Output the (x, y) coordinate of the center of the cell containing the given text.  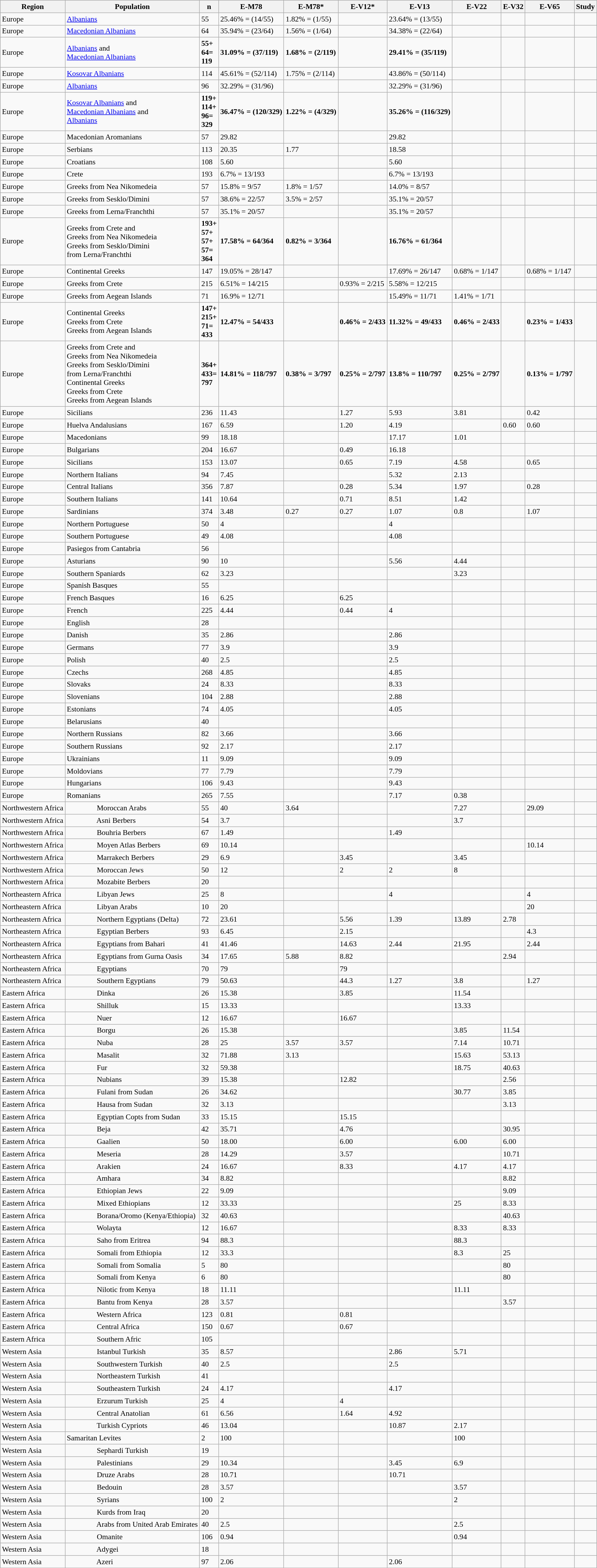
5.58% = 12/215 (419, 284)
8.57 (251, 1352)
0.49 (363, 450)
50.63 (251, 981)
6.51% = 14/215 (251, 284)
E-V12* (363, 7)
204 (209, 450)
13.04 (251, 1426)
Study (586, 7)
16.9% = 12/71 (251, 296)
Moldovians (132, 771)
5.32 (419, 475)
Hausa from Sudan (132, 1105)
Libyan Arabs (132, 907)
71.88 (251, 1055)
265 (209, 796)
7.55 (251, 796)
53.13 (513, 1055)
Southern Spaniards (132, 574)
46 (209, 1426)
14.81% = 118/797 (251, 374)
12.82 (363, 1080)
E-M78 (251, 7)
29.41% = (35/119) (419, 53)
Bulgarians (132, 450)
Nilotic from Kenya (132, 1290)
0.38% = 3/797 (311, 374)
21.95 (477, 944)
Nuer (132, 1018)
39 (209, 1080)
1.8% = 1/57 (311, 187)
82 (209, 734)
34.62 (251, 1092)
153 (209, 462)
E-V22 (477, 7)
7.19 (419, 462)
Dinka (132, 993)
12.47% = 54/433 (251, 322)
35.94% = (23/64) (251, 31)
Southern Portuguese (132, 536)
Adygei (132, 1549)
35.26% = (116/329) (419, 112)
96 (209, 86)
4.3 (550, 932)
Sardinians (132, 512)
Slovaks (132, 684)
Druze Arabs (132, 1475)
Germans (132, 648)
16.76% = 61/364 (419, 241)
Serbians (132, 150)
Northern Italians (132, 475)
Kosovar Albanians andMacedonian Albanians andAlbanians (132, 112)
Northeastern Turkish (132, 1376)
123 (209, 1315)
113 (209, 150)
Palestinians (132, 1463)
Northern Egyptians (Delta) (132, 919)
Borana/Oromo (Kenya/Ethiopia) (132, 1216)
3.8 (477, 981)
1.41% = 1/71 (477, 296)
92 (209, 747)
Macedonian Albanians (132, 31)
13.89 (477, 919)
Czechs (132, 672)
64 (209, 31)
Somali from Somalia (132, 1265)
1.77 (311, 150)
10.64 (251, 499)
17.65 (251, 956)
6 (209, 1277)
Meseria (132, 1154)
17.17 (419, 438)
23.64% = (13/55) (419, 19)
Danish (132, 635)
n (209, 7)
Southern Italians (132, 499)
54 (209, 820)
Romanians (132, 796)
Greeks from Nea Nikomedeia (132, 187)
Western Africa (132, 1315)
5 (209, 1265)
Continental GreeksGreeks from CreteGreeks from Aegean Islands (132, 322)
Macedonian Aromanians (132, 137)
Bouhria Berbers (132, 833)
3.48 (251, 512)
Greeks from Sesklo/Dimini (132, 199)
1.42 (477, 499)
Wolayta (132, 1228)
Nuba (132, 1043)
16.18 (419, 450)
Kurds from Iraq (132, 1512)
Southern Russians (132, 747)
Fur (132, 1068)
0.93% = 2/215 (363, 284)
Syrians (132, 1500)
0.44 (363, 611)
49 (209, 536)
E-V32 (513, 7)
French Basques (132, 598)
0.42 (550, 413)
268 (209, 672)
Crete (132, 174)
0.13% = 1/797 (550, 374)
356 (209, 487)
Pasiegos from Cantabria (132, 549)
Somali from Ethiopia (132, 1253)
93 (209, 932)
1.20 (363, 425)
8.51 (419, 499)
29.09 (550, 808)
15.49% = 11/71 (419, 296)
7.27 (477, 808)
French (132, 611)
Moroccan Jews (132, 870)
Marrakech Berbers (132, 858)
1.64 (363, 1413)
44.3 (363, 981)
17.69% = 26/147 (419, 272)
56 (209, 549)
147+215+71=433 (209, 322)
Egyptian Copts from Sudan (132, 1117)
Turkish Cypriots (132, 1426)
Mozabite Berbers (132, 882)
14.29 (251, 1154)
Central Italians (132, 487)
Greeks from Crete (132, 284)
Gaalien (132, 1142)
Masalit (132, 1055)
2.94 (513, 956)
7.45 (251, 475)
19 (209, 1450)
62 (209, 574)
3.5% = 2/57 (311, 199)
167 (209, 425)
193+57+57+57=364 (209, 241)
0.38 (477, 796)
55+64=119 (209, 53)
90 (209, 561)
33.33 (251, 1204)
Estonians (132, 709)
42 (209, 1129)
Continental Greeks (132, 272)
English (132, 623)
Croatians (132, 162)
Somali from Kenya (132, 1277)
1.22% = (4/329) (311, 112)
4.19 (419, 425)
2.15 (363, 932)
1.97 (477, 487)
4.58 (477, 462)
22 (209, 1191)
18.75 (477, 1068)
15 (209, 1006)
35.71 (251, 1129)
E-V65 (550, 7)
5.71 (477, 1352)
97 (209, 1562)
36.47% = (120/329) (251, 112)
Greeks from Crete andGreeks from Nea NikomedeiaGreeks from Sesklo/Diminifrom Lerna/Franchthi (132, 241)
Saho from Eritrea (132, 1241)
38.6% = 22/57 (251, 199)
E-V13 (419, 7)
25.46% = (14/55) (251, 19)
Greeks from Lerna/Franchthi (132, 212)
4.76 (363, 1129)
Azeri (132, 1562)
Southern Egyptians (132, 981)
1.75% = (2/114) (311, 74)
Moroccan Arabs (132, 808)
16 (209, 598)
Polish (132, 660)
Greeks from Aegean Islands (132, 296)
Erzurum Turkish (132, 1401)
20.35 (251, 150)
6.45 (251, 932)
11.32% = 49/433 (419, 322)
Asturians (132, 561)
5.93 (419, 413)
Istanbul Turkish (132, 1352)
45.61% = (52/114) (251, 74)
141 (209, 499)
Spanish Basques (132, 586)
7.17 (419, 796)
33.3 (251, 1253)
Arabs from United Arab Emirates (132, 1525)
1.68% = (2/119) (311, 53)
Northern Russians (132, 734)
Nubians (132, 1080)
Southwestern Turkish (132, 1364)
2.13 (477, 475)
114 (209, 74)
71 (209, 296)
11 (209, 759)
Asni Berbers (132, 820)
104 (209, 697)
Bantu from Kenya (132, 1302)
E-M78* (311, 7)
Macedonians (132, 438)
Southeastern Turkish (132, 1389)
Fulani from Sudan (132, 1092)
Central Africa (132, 1327)
7.14 (477, 1043)
0.8 (477, 512)
374 (209, 512)
108 (209, 162)
Arakien (132, 1166)
17.58% = 64/364 (251, 241)
3.64 (311, 808)
Amhara (132, 1179)
14.0% = 8/57 (419, 187)
Ukrainians (132, 759)
0.71 (363, 499)
43.86% = (50/114) (419, 74)
8.3 (477, 1253)
14.63 (363, 944)
59.38 (251, 1068)
Sephardi Turkish (132, 1450)
72 (209, 919)
Borgu (132, 1031)
150 (209, 1327)
10.34 (251, 1463)
67 (209, 833)
Bedouin (132, 1488)
Omanite (132, 1537)
Southern Afric (132, 1339)
Egyptians from Gurna Oasis (132, 956)
99 (209, 438)
7.87 (251, 487)
2.78 (513, 919)
30.77 (477, 1092)
1.82% = (1/55) (311, 19)
31.09% = (37/119) (251, 53)
1.01 (477, 438)
236 (209, 413)
11.43 (251, 413)
Egyptians (132, 969)
13.8% = 110/797 (419, 374)
Population (132, 7)
41.46 (251, 944)
69 (209, 845)
Hungarians (132, 783)
19.05% = 28/147 (251, 272)
Shilluk (132, 1006)
34.38% = (22/64) (419, 31)
18.18 (251, 438)
Egyptians from Bahari (132, 944)
3.81 (477, 413)
2.56 (513, 1080)
225 (209, 611)
193 (209, 174)
Slovenians (132, 697)
Moyen Atlas Berbers (132, 845)
0.82% = 3/364 (311, 241)
10.87 (419, 1426)
Huelva Andalusians (132, 425)
74 (209, 709)
Ethiopian Jews (132, 1191)
18.00 (251, 1142)
Libyan Jews (132, 895)
0.23% = 1/433 (550, 322)
30.95 (513, 1129)
215 (209, 284)
23.61 (251, 919)
13.07 (251, 462)
5.34 (419, 487)
6.59 (251, 425)
Samaritan Levites (132, 1438)
6.56 (251, 1413)
61 (209, 1413)
1.39 (419, 919)
Northern Portuguese (132, 524)
Egyptian Berbers (132, 932)
Region (33, 7)
Beja (132, 1129)
Belarusians (132, 722)
364+433=797 (209, 374)
18.58 (419, 150)
15.8% = 9/57 (251, 187)
Albanians and Macedonian Albanians (132, 53)
Central Anatolian (132, 1413)
105 (209, 1339)
33 (209, 1117)
15.63 (477, 1055)
Kosovar Albanians (132, 74)
1.56% = (1/64) (311, 31)
4.92 (419, 1413)
Mixed Ethiopians (132, 1204)
119+114+96=329 (209, 112)
5.88 (311, 956)
147 (209, 272)
70 (209, 969)
